Extract the (X, Y) coordinate from the center of the cell holding the provided text.  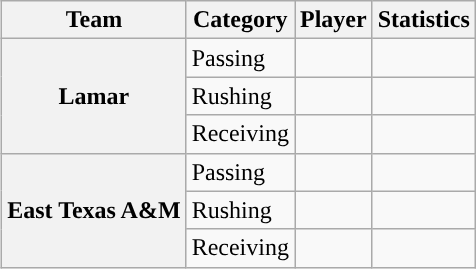
Lamar (94, 96)
East Texas A&M (94, 210)
Player (333, 20)
Statistics (424, 20)
Team (94, 20)
Category (240, 20)
